Determine the (X, Y) coordinate at the center of the cell enclosing the given text.  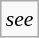
see (20, 19)
